Locate the cell with the specified text and output its (x, y) center coordinate. 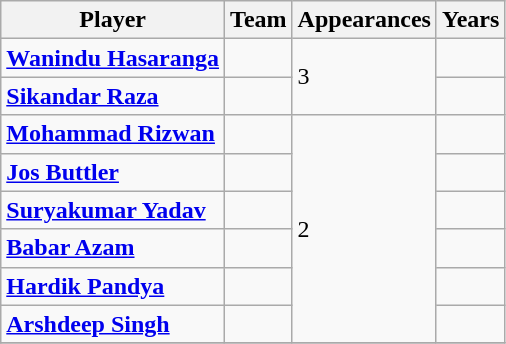
Appearances (364, 20)
Arshdeep Singh (113, 324)
Player (113, 20)
Babar Azam (113, 248)
Hardik Pandya (113, 286)
Mohammad Rizwan (113, 134)
Years (470, 20)
Jos Buttler (113, 172)
2 (364, 229)
Team (259, 20)
Suryakumar Yadav (113, 210)
3 (364, 77)
Sikandar Raza (113, 96)
Wanindu Hasaranga (113, 58)
